Determine the (X, Y) coordinate at the center of the cell enclosing the given text.  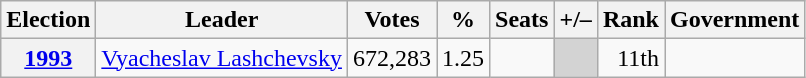
Rank (630, 20)
1.25 (464, 58)
Seats (522, 20)
% (464, 20)
+/– (576, 20)
1993 (48, 58)
672,283 (392, 58)
Government (734, 20)
Leader (222, 20)
Votes (392, 20)
11th (630, 58)
Vyacheslav Lashchevsky (222, 58)
Election (48, 20)
